Extract the (x, y) coordinate from the center of the cell holding the provided text.  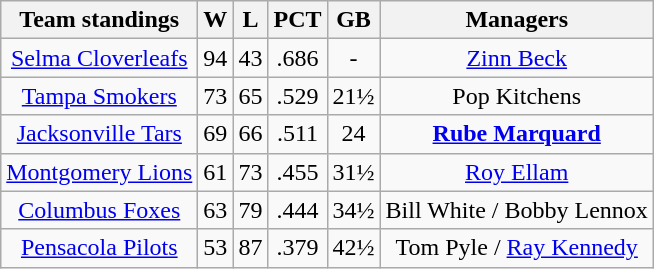
Tom Pyle / Ray Kennedy (516, 248)
Pensacola Pilots (100, 248)
W (216, 20)
61 (216, 172)
21½ (354, 96)
43 (250, 58)
Montgomery Lions (100, 172)
Zinn Beck (516, 58)
Selma Cloverleafs (100, 58)
Tampa Smokers (100, 96)
.379 (298, 248)
.686 (298, 58)
Rube Marquard (516, 134)
Jacksonville Tars (100, 134)
.529 (298, 96)
53 (216, 248)
31½ (354, 172)
69 (216, 134)
34½ (354, 210)
87 (250, 248)
Bill White / Bobby Lennox (516, 210)
65 (250, 96)
.455 (298, 172)
42½ (354, 248)
L (250, 20)
79 (250, 210)
Pop Kitchens (516, 96)
Roy Ellam (516, 172)
Columbus Foxes (100, 210)
24 (354, 134)
Managers (516, 20)
94 (216, 58)
.444 (298, 210)
Team standings (100, 20)
PCT (298, 20)
.511 (298, 134)
66 (250, 134)
63 (216, 210)
- (354, 58)
GB (354, 20)
